Return the (X, Y) coordinate for the center point of the cell that contains the specified text.  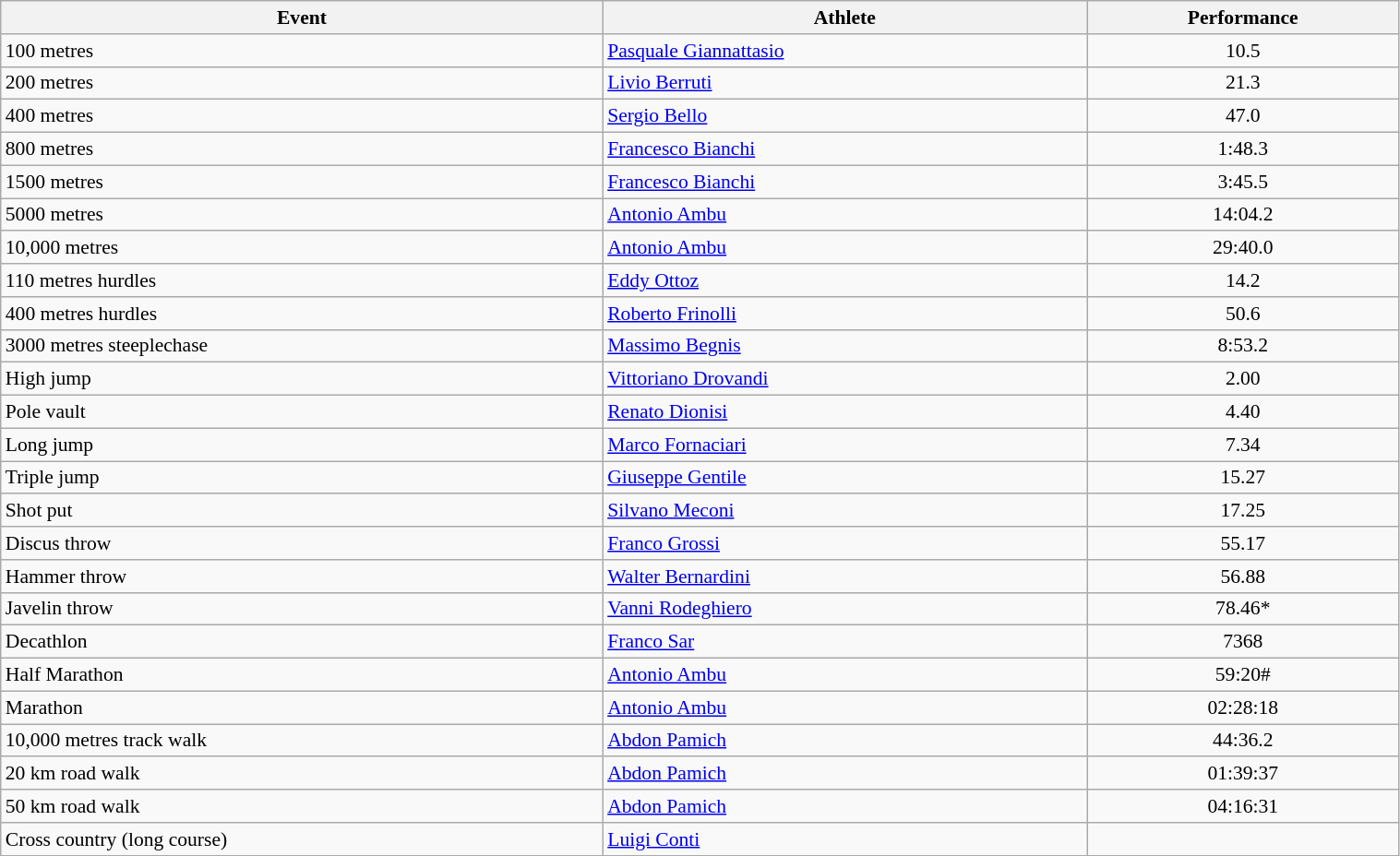
Vittoriano Drovandi (844, 379)
Vanni Rodeghiero (844, 609)
Performance (1244, 18)
Pasquale Giannattasio (844, 51)
Half Marathon (302, 675)
50.6 (1244, 314)
44:36.2 (1244, 741)
Silvano Meconi (844, 511)
8:53.2 (1244, 346)
7368 (1244, 642)
7.34 (1244, 445)
10,000 metres track walk (302, 741)
78.46* (1244, 609)
400 metres hurdles (302, 314)
56.88 (1244, 577)
Luigi Conti (844, 839)
3:45.5 (1244, 182)
47.0 (1244, 116)
110 metres hurdles (302, 280)
Franco Grossi (844, 543)
Giuseppe Gentile (844, 478)
High jump (302, 379)
Pole vault (302, 412)
2.00 (1244, 379)
Massimo Begnis (844, 346)
14:04.2 (1244, 215)
Triple jump (302, 478)
10,000 metres (302, 248)
Decathlon (302, 642)
50 km road walk (302, 806)
17.25 (1244, 511)
200 metres (302, 83)
1:48.3 (1244, 149)
Marathon (302, 707)
15.27 (1244, 478)
Discus throw (302, 543)
55.17 (1244, 543)
14.2 (1244, 280)
01:39:37 (1244, 774)
Livio Berruti (844, 83)
04:16:31 (1244, 806)
Shot put (302, 511)
02:28:18 (1244, 707)
Long jump (302, 445)
Renato Dionisi (844, 412)
Sergio Bello (844, 116)
Cross country (long course) (302, 839)
Event (302, 18)
59:20# (1244, 675)
400 metres (302, 116)
21.3 (1244, 83)
Hammer throw (302, 577)
Athlete (844, 18)
Eddy Ottoz (844, 280)
29:40.0 (1244, 248)
Roberto Frinolli (844, 314)
1500 metres (302, 182)
5000 metres (302, 215)
10.5 (1244, 51)
4.40 (1244, 412)
Walter Bernardini (844, 577)
100 metres (302, 51)
3000 metres steeplechase (302, 346)
Marco Fornaciari (844, 445)
Javelin throw (302, 609)
20 km road walk (302, 774)
Franco Sar (844, 642)
800 metres (302, 149)
